Locate the cell with the specified text and output its (X, Y) center coordinate. 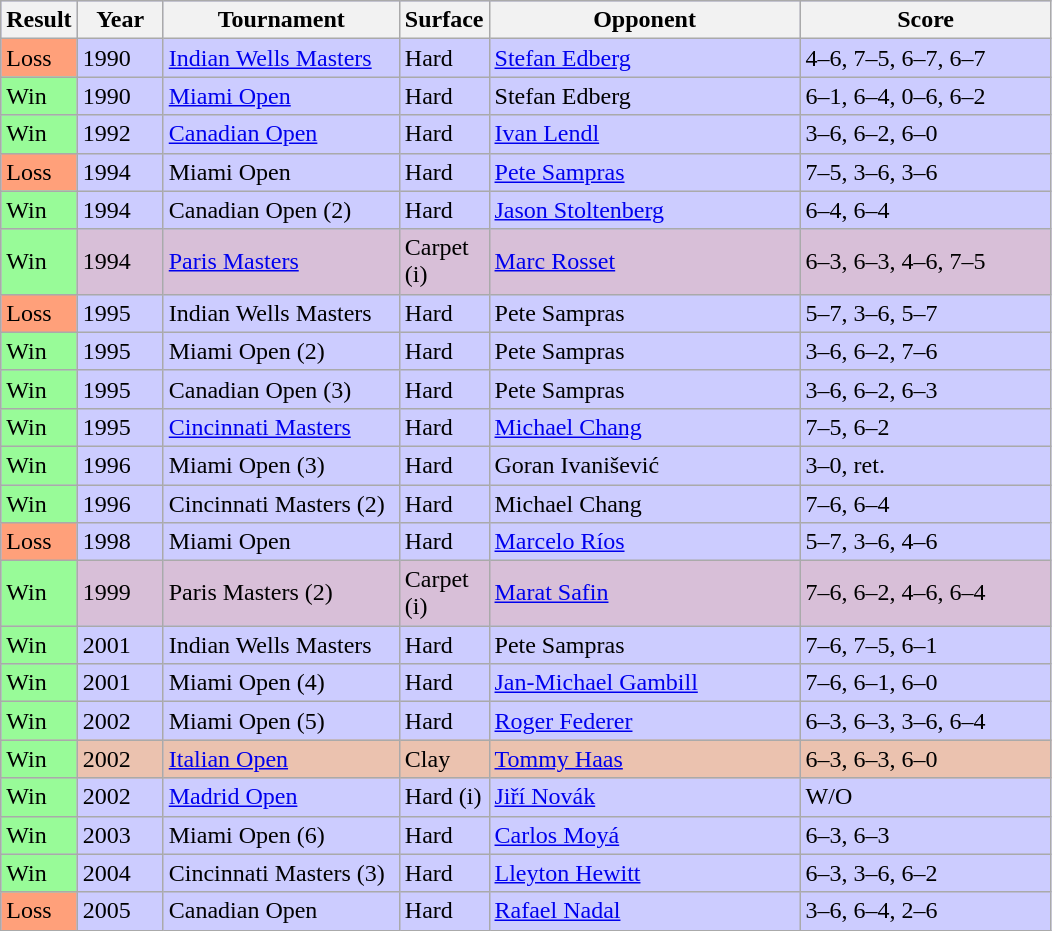
Madrid Open (281, 797)
1999 (120, 594)
Italian Open (281, 759)
4–6, 7–5, 6–7, 6–7 (926, 58)
2003 (120, 835)
2005 (120, 911)
1992 (120, 134)
7–5, 3–6, 3–6 (926, 172)
Miami Open (2) (281, 351)
6–1, 6–4, 0–6, 6–2 (926, 96)
Tournament (281, 20)
W/O (926, 797)
3–0, ret. (926, 465)
Clay (444, 759)
Miami Open (4) (281, 683)
Roger Federer (644, 721)
Cincinnati Masters (3) (281, 873)
Goran Ivanišević (644, 465)
Canadian Open (3) (281, 389)
Opponent (644, 20)
Carlos Moyá (644, 835)
7–6, 6–2, 4–6, 6–4 (926, 594)
Result (39, 20)
Marcelo Ríos (644, 542)
Jiří Novák (644, 797)
3–6, 6–2, 6–3 (926, 389)
1998 (120, 542)
Jason Stoltenberg (644, 210)
6–3, 6–3, 6–0 (926, 759)
6–4, 6–4 (926, 210)
Tommy Haas (644, 759)
6–3, 3–6, 6–2 (926, 873)
3–6, 6–2, 7–6 (926, 351)
6–3, 6–3, 4–6, 7–5 (926, 262)
7–6, 6–4 (926, 503)
5–7, 3–6, 4–6 (926, 542)
Year (120, 20)
3–6, 6–4, 2–6 (926, 911)
Jan-Michael Gambill (644, 683)
Marc Rosset (644, 262)
7–6, 6–1, 6–0 (926, 683)
Rafael Nadal (644, 911)
Canadian Open (2) (281, 210)
3–6, 6–2, 6–0 (926, 134)
5–7, 3–6, 5–7 (926, 313)
Miami Open (5) (281, 721)
Ivan Lendl (644, 134)
Cincinnati Masters (2) (281, 503)
Surface (444, 20)
Marat Safin (644, 594)
Paris Masters (281, 262)
Cincinnati Masters (281, 427)
6–3, 6–3 (926, 835)
7–6, 7–5, 6–1 (926, 645)
Paris Masters (2) (281, 594)
Miami Open (6) (281, 835)
Score (926, 20)
Hard (i) (444, 797)
Miami Open (3) (281, 465)
2004 (120, 873)
7–5, 6–2 (926, 427)
6–3, 6–3, 3–6, 6–4 (926, 721)
Lleyton Hewitt (644, 873)
